Return (X, Y) of the center of cell containing provided text 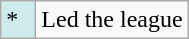
* (18, 20)
Led the league (112, 20)
